Extract the [X, Y] coordinate from the center of the cell holding the provided text.  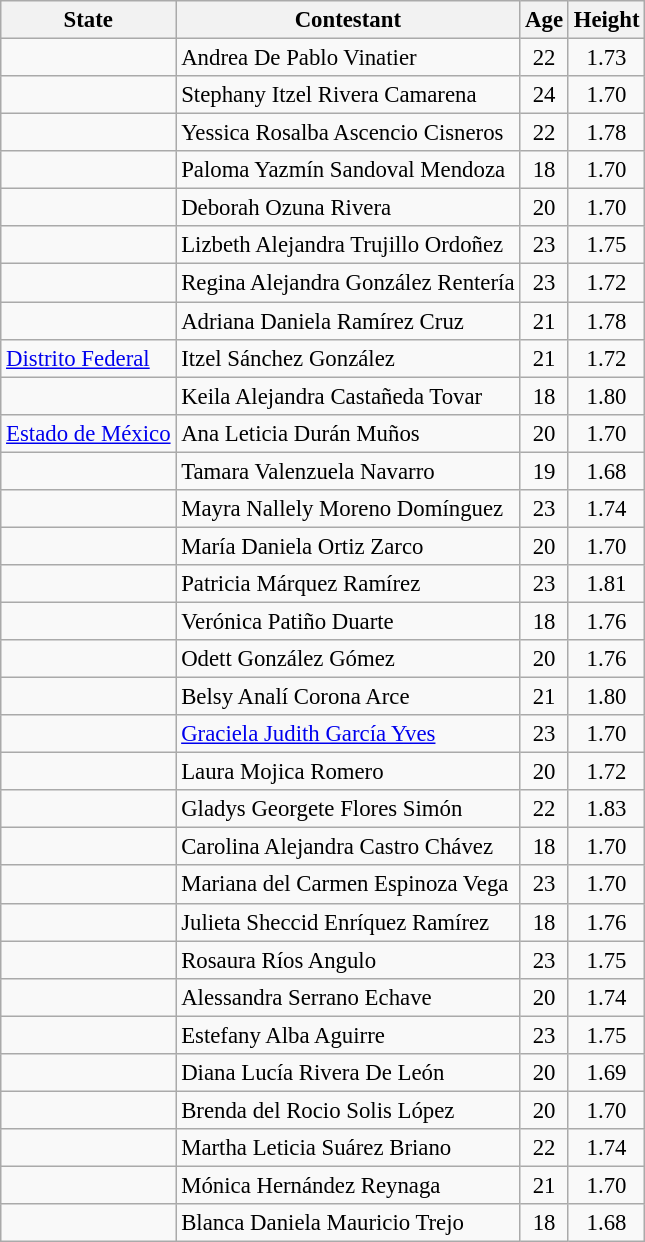
Itzel Sánchez González [348, 358]
Contestant [348, 20]
Odett González Gómez [348, 659]
Patricia Márquez Ramírez [348, 584]
19 [544, 471]
Height [606, 20]
Tamara Valenzuela Navarro [348, 471]
Regina Alejandra González Rentería [348, 283]
Diana Lucía Rivera De León [348, 1073]
Rosaura Ríos Angulo [348, 960]
Paloma Yazmín Sandoval Mendoza [348, 170]
Ana Leticia Durán Muños [348, 433]
1.81 [606, 584]
Mariana del Carmen Espinoza Vega [348, 885]
Stephany Itzel Rivera Camarena [348, 95]
Deborah Ozuna Rivera [348, 208]
1.83 [606, 809]
Brenda del Rocio Solis López [348, 1110]
Gladys Georgete Flores Simón [348, 809]
Mayra Nallely Moreno Domínguez [348, 509]
Lizbeth Alejandra Trujillo Ordoñez [348, 245]
Carolina Alejandra Castro Chávez [348, 847]
Adriana Daniela Ramírez Cruz [348, 321]
Estado de México [88, 433]
Age [544, 20]
Laura Mojica Romero [348, 772]
24 [544, 95]
1.69 [606, 1073]
Blanca Daniela Mauricio Trejo [348, 1223]
Verónica Patiño Duarte [348, 621]
Belsy Analí Corona Arce [348, 697]
Martha Leticia Suárez Briano [348, 1148]
1.73 [606, 58]
Distrito Federal [88, 358]
Yessica Rosalba Ascencio Cisneros [348, 133]
Estefany Alba Aguirre [348, 1035]
Julieta Sheccid Enríquez Ramírez [348, 922]
Andrea De Pablo Vinatier [348, 58]
Alessandra Serrano Echave [348, 997]
María Daniela Ortiz Zarco [348, 546]
State [88, 20]
Keila Alejandra Castañeda Tovar [348, 396]
Mónica Hernández Reynaga [348, 1185]
Graciela Judith García Yves [348, 734]
